Search for the cell housing the specified text and yield its (x, y) center coordinate. 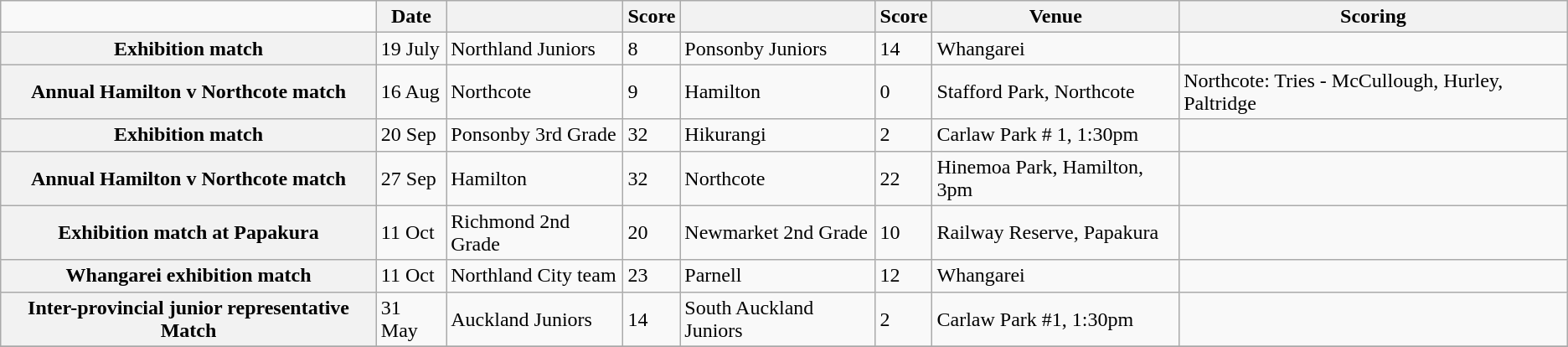
22 (904, 178)
Hinemoa Park, Hamilton, 3pm (1055, 178)
South Auckland Juniors (777, 319)
Carlaw Park #1, 1:30pm (1055, 319)
27 Sep (410, 178)
Richmond 2nd Grade (534, 233)
Inter-provincial junior representative Match (189, 319)
31 May (410, 319)
Ponsonby 3rd Grade (534, 135)
Northcote: Tries - McCullough, Hurley, Paltridge (1374, 92)
Auckland Juniors (534, 319)
Stafford Park, Northcote (1055, 92)
Parnell (777, 276)
Scoring (1374, 17)
10 (904, 233)
Date (410, 17)
9 (652, 92)
20 (652, 233)
Hikurangi (777, 135)
23 (652, 276)
20 Sep (410, 135)
0 (904, 92)
16 Aug (410, 92)
19 July (410, 49)
12 (904, 276)
Ponsonby Juniors (777, 49)
Northland City team (534, 276)
Exhibition match at Papakura (189, 233)
Carlaw Park # 1, 1:30pm (1055, 135)
Newmarket 2nd Grade (777, 233)
Whangarei exhibition match (189, 276)
8 (652, 49)
Venue (1055, 17)
Railway Reserve, Papakura (1055, 233)
Northland Juniors (534, 49)
